Pinpoint the cell where the given text exists, returning its (x, y) midpoint coordinate. 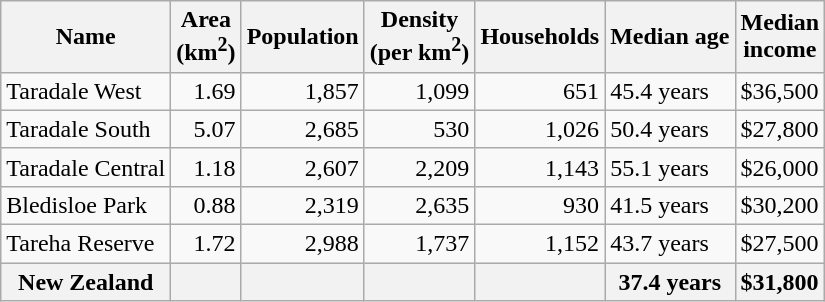
55.1 years (670, 167)
37.4 years (670, 282)
Bledisloe Park (86, 205)
2,988 (302, 244)
1,143 (540, 167)
1,857 (302, 91)
651 (540, 91)
1.72 (206, 244)
1,737 (420, 244)
$31,800 (780, 282)
1,099 (420, 91)
Density(per km2) (420, 37)
1.69 (206, 91)
$30,200 (780, 205)
Taradale South (86, 129)
Population (302, 37)
2,319 (302, 205)
43.7 years (670, 244)
5.07 (206, 129)
930 (540, 205)
0.88 (206, 205)
$26,000 (780, 167)
$36,500 (780, 91)
Taradale West (86, 91)
1,152 (540, 244)
New Zealand (86, 282)
2,635 (420, 205)
45.4 years (670, 91)
Name (86, 37)
2,607 (302, 167)
Medianincome (780, 37)
$27,500 (780, 244)
Median age (670, 37)
Tareha Reserve (86, 244)
2,685 (302, 129)
$27,800 (780, 129)
1.18 (206, 167)
2,209 (420, 167)
530 (420, 129)
Area(km2) (206, 37)
Taradale Central (86, 167)
Households (540, 37)
50.4 years (670, 129)
1,026 (540, 129)
41.5 years (670, 205)
